Scan for the cell matching the given text and deliver its (X, Y) coordinate at center. 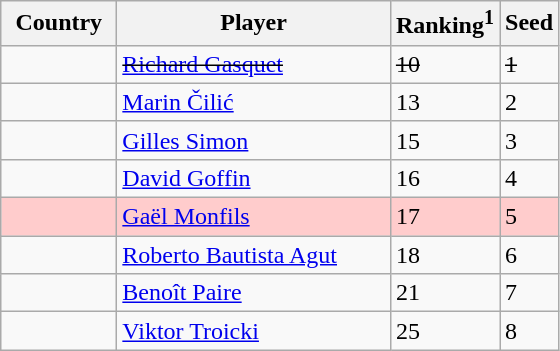
Viktor Troicki (254, 331)
David Goffin (254, 178)
10 (444, 64)
Roberto Bautista Agut (254, 255)
Ranking1 (444, 24)
Country (59, 24)
2 (530, 102)
7 (530, 293)
Gaël Monfils (254, 217)
5 (530, 217)
Marin Čilić (254, 102)
18 (444, 255)
Richard Gasquet (254, 64)
Gilles Simon (254, 140)
6 (530, 255)
16 (444, 178)
8 (530, 331)
Benoît Paire (254, 293)
Player (254, 24)
15 (444, 140)
21 (444, 293)
Seed (530, 24)
25 (444, 331)
3 (530, 140)
13 (444, 102)
17 (444, 217)
1 (530, 64)
4 (530, 178)
